Return [x, y] of the center of cell containing provided text 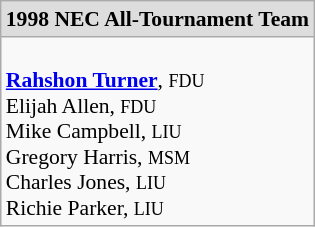
Rahshon Turner, FDU Elijah Allen, FDU Mike Campbell, LIU Gregory Harris, MSM Charles Jones, LIU Richie Parker, LIU [158, 132]
1998 NEC All-Tournament Team [158, 19]
